Scan for the cell matching the given text and deliver its [x, y] coordinate at center. 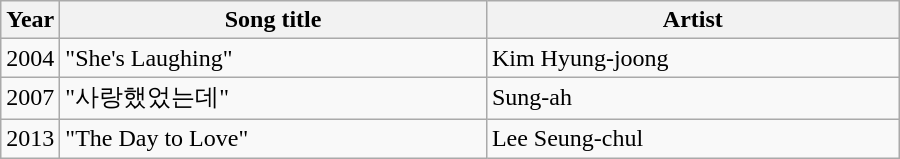
Lee Seung-chul [692, 138]
"사랑했었는데" [274, 98]
Year [30, 20]
Kim Hyung-joong [692, 58]
Song title [274, 20]
Sung-ah [692, 98]
"The Day to Love" [274, 138]
2007 [30, 98]
2004 [30, 58]
"She's Laughing" [274, 58]
Artist [692, 20]
2013 [30, 138]
